For the text-containing cell, return its midpoint in [X, Y] coordinate format. 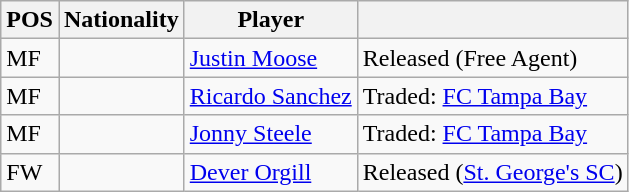
Nationality [121, 20]
Jonny Steele [270, 134]
Justin Moose [270, 58]
Player [270, 20]
Released (Free Agent) [492, 58]
Released (St. George's SC) [492, 172]
Dever Orgill [270, 172]
POS [30, 20]
Ricardo Sanchez [270, 96]
FW [30, 172]
